Scan for the cell matching the given text and deliver its [X, Y] coordinate at center. 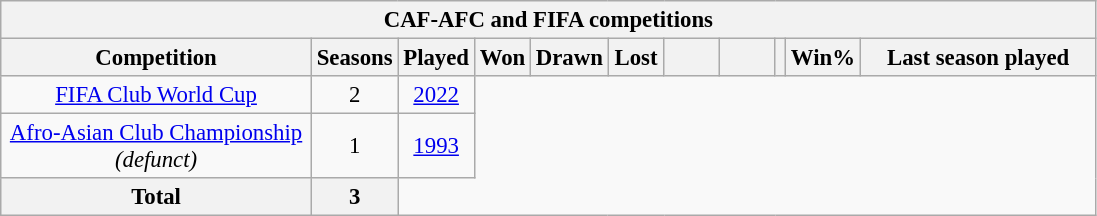
Lost [636, 58]
2022 [436, 95]
Win% [824, 58]
CAF-AFC and FIFA competitions [548, 20]
Played [436, 58]
3 [354, 197]
1993 [436, 146]
2 [354, 95]
Last season played [978, 58]
FIFA Club World Cup [156, 95]
Afro-Asian Club Championship (defunct) [156, 146]
Competition [156, 58]
Won [502, 58]
Total [156, 197]
1 [354, 146]
Drawn [570, 58]
Seasons [354, 58]
